Detect which cell encompasses the target text, then output its (x, y) center coordinate. 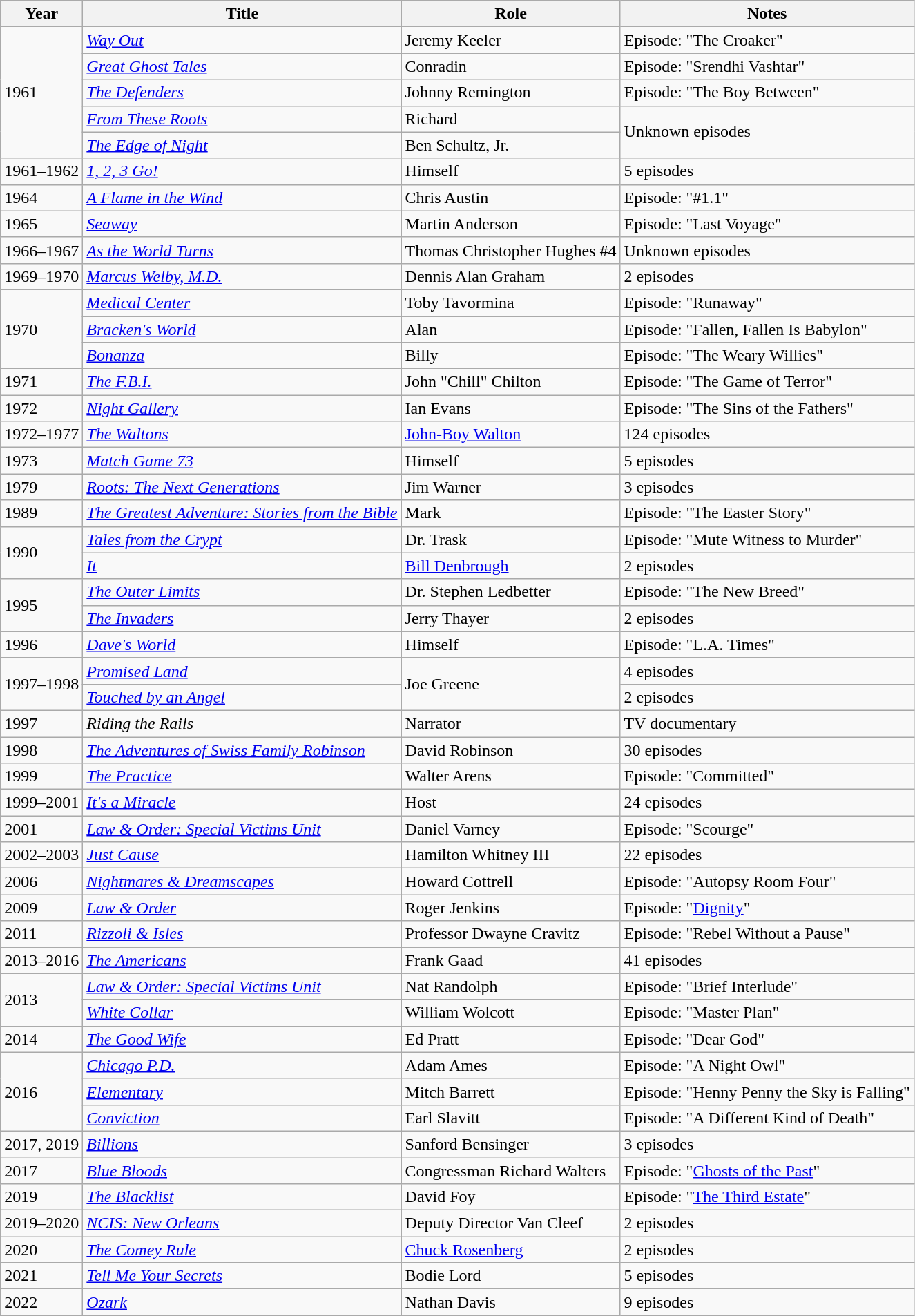
Episode: "Rebel Without a Pause" (767, 934)
Episode: "Dignity" (767, 908)
1999–2001 (41, 803)
Dr. Trask (511, 540)
Year (41, 14)
1969–1970 (41, 276)
1999 (41, 776)
Professor Dwayne Cravitz (511, 934)
The Greatest Adventure: Stories from the Bible (242, 513)
Episode: "The Croaker" (767, 40)
The Outer Limits (242, 592)
Sanford Bensinger (511, 1144)
Billions (242, 1144)
Medical Center (242, 303)
White Collar (242, 1013)
Rizzoli & Isles (242, 934)
Toby Tavormina (511, 303)
Conradin (511, 66)
A Flame in the Wind (242, 198)
Tell Me Your Secrets (242, 1276)
1965 (41, 224)
2017, 2019 (41, 1144)
2014 (41, 1039)
1998 (41, 750)
Mitch Barrett (511, 1091)
Episode: "The Easter Story" (767, 513)
Walter Arens (511, 776)
Alan (511, 330)
The Comey Rule (242, 1250)
24 episodes (767, 803)
Chuck Rosenberg (511, 1250)
2021 (41, 1276)
Mark (511, 513)
Earl Slavitt (511, 1118)
Episode: "Last Voyage" (767, 224)
Joe Greene (511, 684)
Episode: "A Different Kind of Death" (767, 1118)
Tales from the Crypt (242, 540)
Episode: "Scourge" (767, 829)
1966–1967 (41, 250)
Bonanza (242, 356)
Law & Order (242, 908)
Dr. Stephen Ledbetter (511, 592)
Billy (511, 356)
Host (511, 803)
Nightmares & Dreamscapes (242, 881)
Chicago P.D. (242, 1065)
2017 (41, 1171)
Deputy Director Van Cleef (511, 1223)
Seaway (242, 224)
1972 (41, 408)
The F.B.I. (242, 382)
2013 (41, 1000)
Marcus Welby, M.D. (242, 276)
Episode: "Autopsy Room Four" (767, 881)
1972–1977 (41, 435)
1964 (41, 198)
1961 (41, 93)
Hamilton Whitney III (511, 855)
2002–2003 (41, 855)
Just Cause (242, 855)
Elementary (242, 1091)
TV documentary (767, 723)
Episode: "A Night Owl" (767, 1065)
Chris Austin (511, 198)
From These Roots (242, 119)
Nathan Davis (511, 1302)
Richard (511, 119)
Jerry Thayer (511, 618)
Episode: "Henny Penny the Sky is Falling" (767, 1091)
Episode: "Master Plan" (767, 1013)
The Adventures of Swiss Family Robinson (242, 750)
Episode: "Ghosts of the Past" (767, 1171)
1995 (41, 605)
1961–1962 (41, 171)
Daniel Varney (511, 829)
Blue Bloods (242, 1171)
Jim Warner (511, 487)
Promised Land (242, 671)
NCIS: New Orleans (242, 1223)
Match Game 73 (242, 461)
41 episodes (767, 960)
9 episodes (767, 1302)
Jeremy Keeler (511, 40)
Episode: "L.A. Times" (767, 645)
4 episodes (767, 671)
Roger Jenkins (511, 908)
Episode: "Dear God" (767, 1039)
It (242, 566)
124 episodes (767, 435)
The Invaders (242, 618)
2006 (41, 881)
Episode: "#1.1" (767, 198)
2016 (41, 1091)
Role (511, 14)
As the World Turns (242, 250)
Episode: "The Game of Terror" (767, 382)
Thomas Christopher Hughes #4 (511, 250)
John-Boy Walton (511, 435)
2020 (41, 1250)
1989 (41, 513)
Martin Anderson (511, 224)
Episode: "The Boy Between" (767, 93)
Episode: "The Weary Willies" (767, 356)
Bodie Lord (511, 1276)
Title (242, 14)
Episode: "The Third Estate" (767, 1197)
Riding the Rails (242, 723)
Frank Gaad (511, 960)
Notes (767, 14)
Narrator (511, 723)
1970 (41, 329)
William Wolcott (511, 1013)
Episode: "The New Breed" (767, 592)
Episode: "Mute Witness to Murder" (767, 540)
1973 (41, 461)
Nat Randolph (511, 986)
Dave's World (242, 645)
Bracken's World (242, 330)
Way Out (242, 40)
2011 (41, 934)
1990 (41, 553)
2019–2020 (41, 1223)
2001 (41, 829)
Howard Cottrell (511, 881)
Johnny Remington (511, 93)
The Americans (242, 960)
1979 (41, 487)
Conviction (242, 1118)
Episode: "Fallen, Fallen Is Babylon" (767, 330)
The Defenders (242, 93)
Ian Evans (511, 408)
1996 (41, 645)
30 episodes (767, 750)
It's a Miracle (242, 803)
2009 (41, 908)
Touched by an Angel (242, 697)
The Good Wife (242, 1039)
Roots: The Next Generations (242, 487)
1997 (41, 723)
David Foy (511, 1197)
Episode: "Brief Interlude" (767, 986)
1997–1998 (41, 684)
Night Gallery (242, 408)
Episode: "Runaway" (767, 303)
2019 (41, 1197)
Episode: "Srendhi Vashtar" (767, 66)
Ben Schultz, Jr. (511, 145)
The Waltons (242, 435)
Dennis Alan Graham (511, 276)
Ozark (242, 1302)
The Practice (242, 776)
Great Ghost Tales (242, 66)
David Robinson (511, 750)
Congressman Richard Walters (511, 1171)
Ed Pratt (511, 1039)
1, 2, 3 Go! (242, 171)
Bill Denbrough (511, 566)
The Blacklist (242, 1197)
The Edge of Night (242, 145)
Adam Ames (511, 1065)
John "Chill" Chilton (511, 382)
1971 (41, 382)
22 episodes (767, 855)
2013–2016 (41, 960)
Episode: "Committed" (767, 776)
Episode: "The Sins of the Fathers" (767, 408)
2022 (41, 1302)
